Determine the (X, Y) coordinate at the center of the cell enclosing the given text.  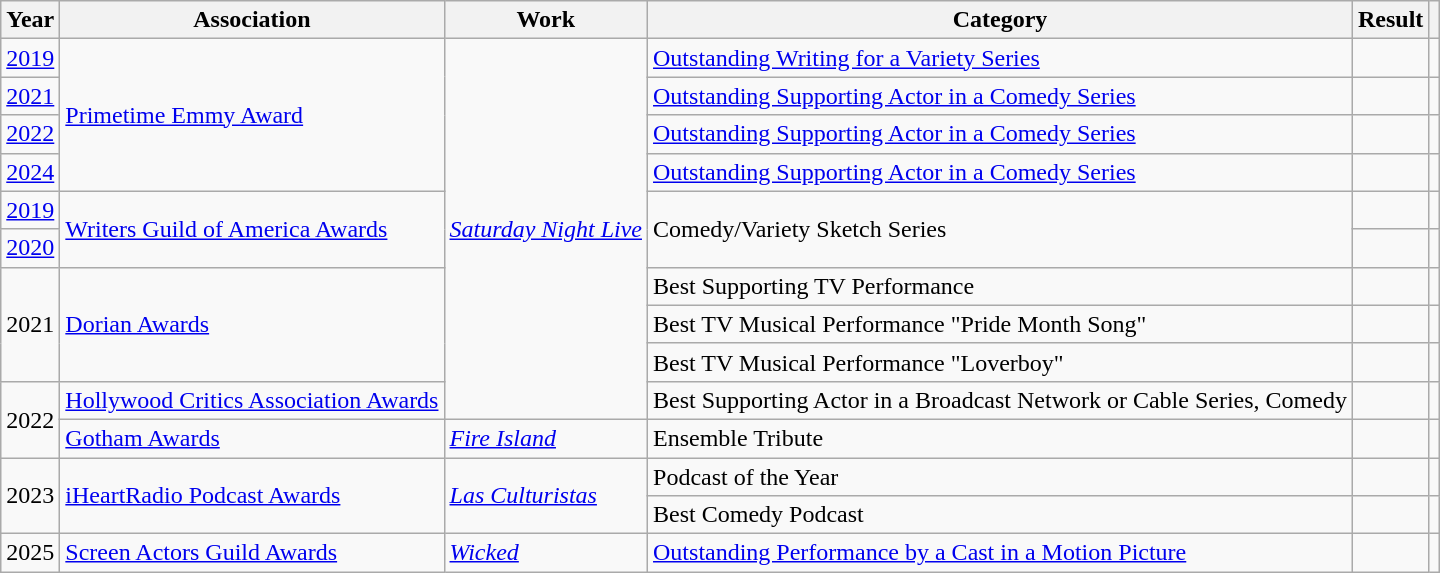
iHeartRadio Podcast Awards (252, 496)
Screen Actors Guild Awards (252, 553)
Outstanding Performance by a Cast in a Motion Picture (1000, 553)
Best TV Musical Performance "Pride Month Song" (1000, 324)
2020 (30, 248)
Best Supporting TV Performance (1000, 286)
Podcast of the Year (1000, 477)
Dorian Awards (252, 324)
Wicked (546, 553)
Comedy/Variety Sketch Series (1000, 229)
Result (1390, 20)
Outstanding Writing for a Variety Series (1000, 58)
Fire Island (546, 438)
2025 (30, 553)
Las Culturistas (546, 496)
Saturday Night Live (546, 230)
Work (546, 20)
Best TV Musical Performance "Loverboy" (1000, 362)
Writers Guild of America Awards (252, 229)
Ensemble Tribute (1000, 438)
Category (1000, 20)
Best Supporting Actor in a Broadcast Network or Cable Series, Comedy (1000, 400)
2024 (30, 172)
Year (30, 20)
2023 (30, 496)
Association (252, 20)
Gotham Awards (252, 438)
Best Comedy Podcast (1000, 515)
Hollywood Critics Association Awards (252, 400)
Primetime Emmy Award (252, 115)
